Search for the cell housing the specified text and yield its (x, y) center coordinate. 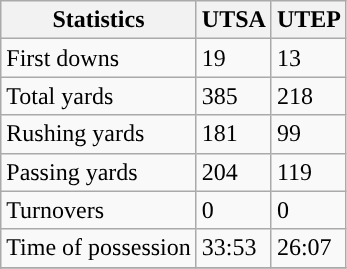
33:53 (234, 248)
26:07 (308, 248)
Passing yards (99, 172)
Statistics (99, 20)
Rushing yards (99, 134)
19 (234, 58)
385 (234, 96)
181 (234, 134)
Total yards (99, 96)
First downs (99, 58)
204 (234, 172)
Turnovers (99, 210)
UTEP (308, 20)
UTSA (234, 20)
218 (308, 96)
99 (308, 134)
13 (308, 58)
Time of possession (99, 248)
119 (308, 172)
